From the cell containing the given text, extract its center point as (X, Y) coordinate. 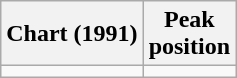
Chart (1991) (72, 34)
Peakposition (189, 34)
